Return [x, y] of the center of cell containing provided text 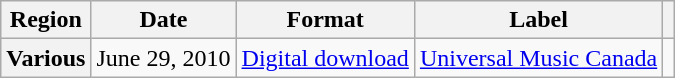
Format [325, 20]
Various [46, 58]
Region [46, 20]
June 29, 2010 [164, 58]
Label [538, 20]
Date [164, 20]
Digital download [325, 58]
Universal Music Canada [538, 58]
